Search for the cell housing the specified text and yield its [x, y] center coordinate. 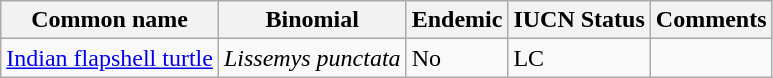
LC [579, 58]
Indian flapshell turtle [110, 58]
Common name [110, 20]
Lissemys punctata [312, 58]
Binomial [312, 20]
IUCN Status [579, 20]
Endemic [457, 20]
Comments [711, 20]
No [457, 58]
